Locate the cell with the specified text and output its [X, Y] center coordinate. 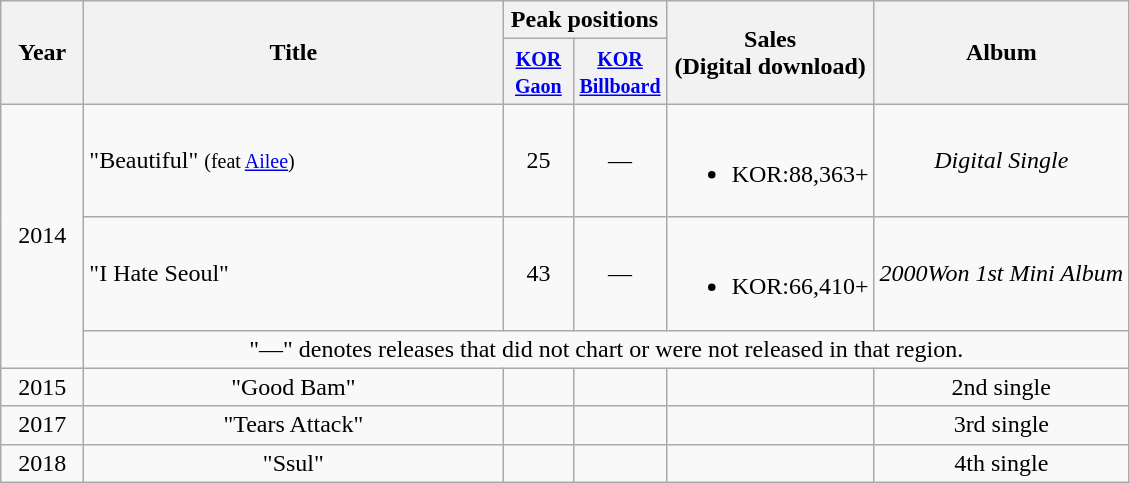
"—" denotes releases that did not chart or were not released in that region. [606, 349]
"Tears Attack" [294, 425]
2nd single [1001, 387]
Album [1001, 52]
2014 [42, 236]
"Beautiful" (feat Ailee) [294, 160]
2017 [42, 425]
"Good Bam" [294, 387]
2000Won 1st Mini Album [1001, 274]
Title [294, 52]
KORGaon [538, 72]
3rd single [1001, 425]
Sales(Digital download) [770, 52]
43 [538, 274]
2015 [42, 387]
KORBillboard [620, 72]
"I Hate Seoul" [294, 274]
"Ssul" [294, 463]
2018 [42, 463]
KOR:66,410+ [770, 274]
4th single [1001, 463]
Year [42, 52]
KOR:88,363+ [770, 160]
Digital Single [1001, 160]
25 [538, 160]
Peak positions [584, 20]
